Output the [X, Y] coordinate of the center of the cell containing the given text.  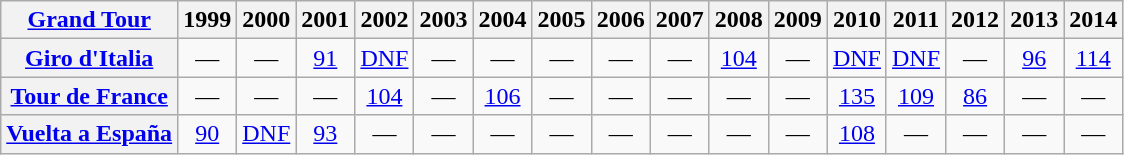
2008 [738, 20]
2004 [502, 20]
2005 [562, 20]
2012 [976, 20]
2011 [916, 20]
2002 [384, 20]
135 [856, 96]
106 [502, 96]
2001 [326, 20]
Grand Tour [90, 20]
Tour de France [90, 96]
2003 [444, 20]
2007 [680, 20]
2013 [1034, 20]
114 [1094, 58]
Vuelta a España [90, 134]
2014 [1094, 20]
2010 [856, 20]
90 [208, 134]
109 [916, 96]
2009 [798, 20]
93 [326, 134]
86 [976, 96]
91 [326, 58]
96 [1034, 58]
Giro d'Italia [90, 58]
1999 [208, 20]
108 [856, 134]
2000 [266, 20]
2006 [620, 20]
